Locate the cell with the specified text and output its (x, y) center coordinate. 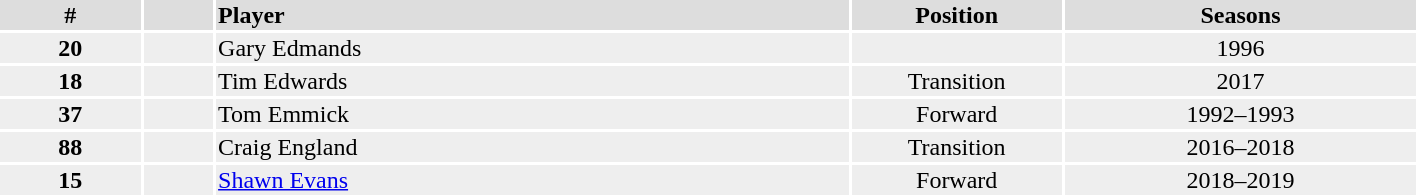
Player (533, 15)
Seasons (1240, 15)
Craig England (533, 147)
# (70, 15)
88 (70, 147)
Position (956, 15)
Shawn Evans (533, 180)
2016–2018 (1240, 147)
18 (70, 81)
15 (70, 180)
20 (70, 48)
37 (70, 114)
Tom Emmick (533, 114)
1992–1993 (1240, 114)
Tim Edwards (533, 81)
Gary Edmands (533, 48)
1996 (1240, 48)
2017 (1240, 81)
2018–2019 (1240, 180)
